Pinpoint the cell where the given text exists, returning its (X, Y) midpoint coordinate. 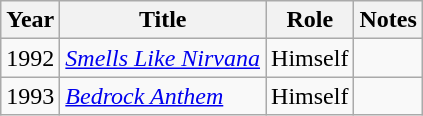
1993 (30, 96)
Notes (388, 20)
Title (163, 20)
1992 (30, 58)
Year (30, 20)
Bedrock Anthem (163, 96)
Role (310, 20)
Smells Like Nirvana (163, 58)
